Locate the cell with the specified text and output its (x, y) center coordinate. 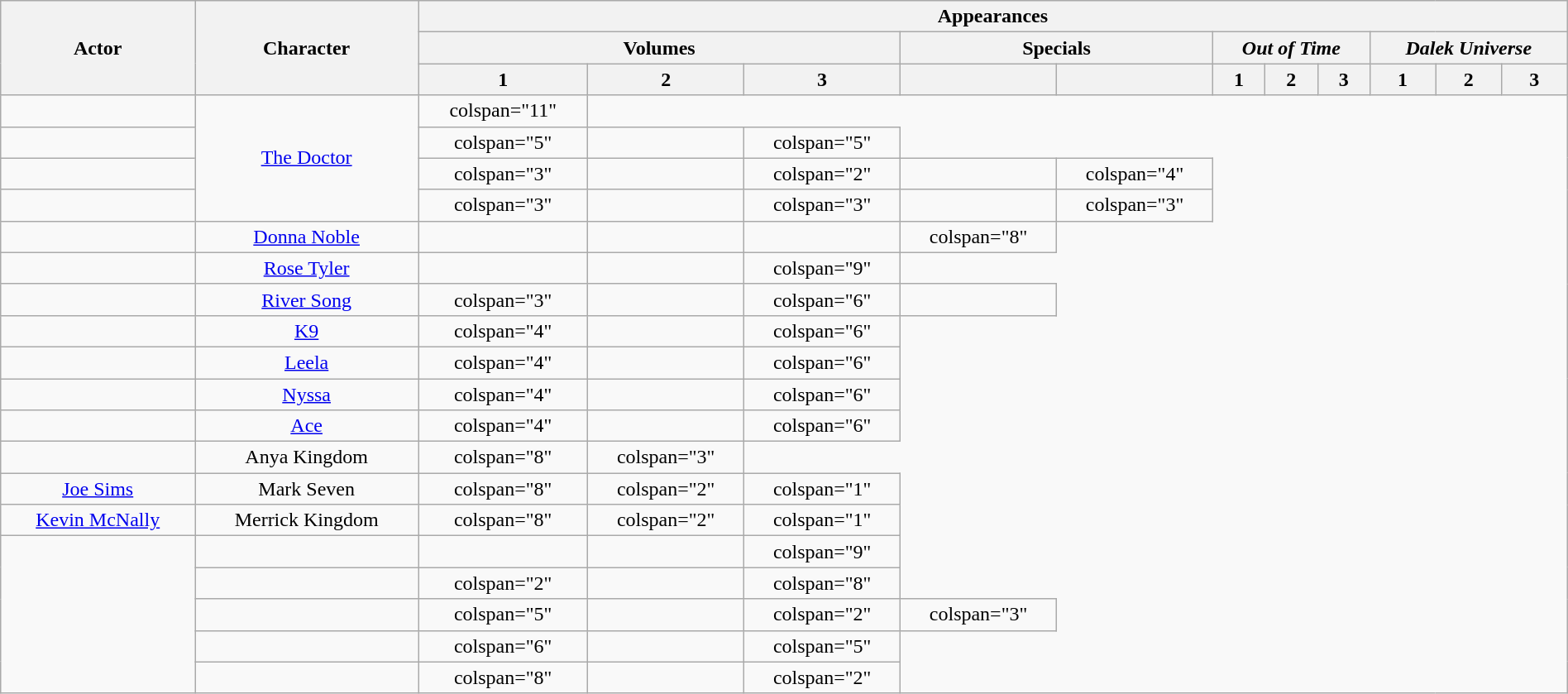
Merrick Kingdom (307, 520)
Nyssa (307, 395)
Volumes (660, 48)
Character (307, 48)
Donna Noble (307, 237)
The Doctor (307, 158)
Out of Time (1291, 48)
Rose Tyler (307, 268)
Kevin McNally (98, 520)
Actor (98, 48)
Ace (307, 426)
K9 (307, 331)
Appearances (993, 17)
Joe Sims (98, 489)
Dalek Universe (1469, 48)
Mark Seven (307, 489)
colspan="11" (503, 111)
River Song (307, 299)
Specials (1057, 48)
Anya Kingdom (307, 457)
Leela (307, 362)
